Pinpoint the cell where the given text exists, returning its (X, Y) midpoint coordinate. 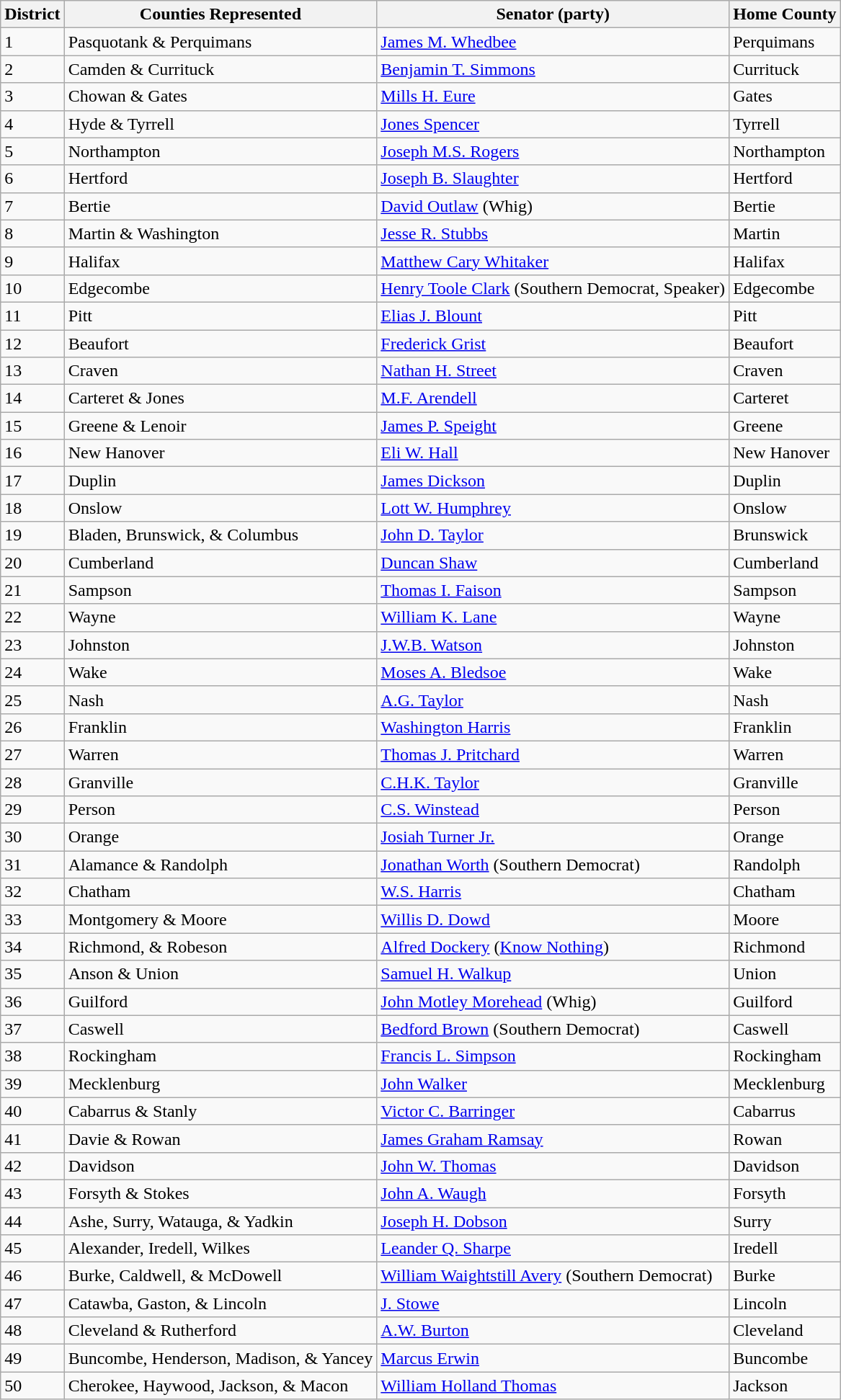
31 (32, 865)
Randolph (785, 865)
Jonathan Worth (Southern Democrat) (553, 865)
Martin (785, 233)
14 (32, 398)
36 (32, 1002)
Samuel H. Walkup (553, 974)
Washington Harris (553, 727)
John A. Waugh (553, 1193)
Jackson (785, 1386)
29 (32, 810)
37 (32, 1029)
James M. Whedbee (553, 42)
48 (32, 1331)
10 (32, 288)
43 (32, 1193)
Carteret & Jones (221, 398)
Victor C. Barringer (553, 1111)
33 (32, 919)
John Walker (553, 1084)
45 (32, 1249)
Josiah Turner Jr. (553, 837)
44 (32, 1221)
Counties Represented (221, 14)
41 (32, 1138)
5 (32, 151)
18 (32, 508)
Pasquotank & Perquimans (221, 42)
Elias J. Blount (553, 316)
39 (32, 1084)
Lott W. Humphrey (553, 508)
James Dickson (553, 481)
Catawba, Gaston, & Lincoln (221, 1303)
35 (32, 974)
38 (32, 1056)
Buncombe (785, 1358)
David Outlaw (Whig) (553, 206)
Perquimans (785, 42)
William Waightstill Avery (Southern Democrat) (553, 1276)
Burke, Caldwell, & McDowell (221, 1276)
46 (32, 1276)
22 (32, 617)
Currituck (785, 69)
40 (32, 1111)
9 (32, 261)
Martin & Washington (221, 233)
Cleveland & Rutherford (221, 1331)
49 (32, 1358)
Moore (785, 919)
Cabarrus & Stanly (221, 1111)
12 (32, 344)
Thomas I. Faison (553, 590)
26 (32, 727)
7 (32, 206)
Gates (785, 97)
50 (32, 1386)
Surry (785, 1221)
42 (32, 1166)
Alfred Dockery (Know Nothing) (553, 947)
Bladen, Brunswick, & Columbus (221, 535)
Greene (785, 426)
Nathan H. Street (553, 371)
Jesse R. Stubbs (553, 233)
Ashe, Surry, Watauga, & Yadkin (221, 1221)
13 (32, 371)
Hyde & Tyrrell (221, 124)
Marcus Erwin (553, 1358)
Cleveland (785, 1331)
Camden & Currituck (221, 69)
Rowan (785, 1138)
17 (32, 481)
C.H.K. Taylor (553, 782)
Joseph B. Slaughter (553, 179)
Joseph M.S. Rogers (553, 151)
11 (32, 316)
25 (32, 700)
4 (32, 124)
District (32, 14)
Buncombe, Henderson, Madison, & Yancey (221, 1358)
William Holland Thomas (553, 1386)
Matthew Cary Whitaker (553, 261)
Richmond (785, 947)
William K. Lane (553, 617)
Burke (785, 1276)
28 (32, 782)
32 (32, 892)
John Motley Morehead (Whig) (553, 1002)
Chowan & Gates (221, 97)
34 (32, 947)
Davie & Rowan (221, 1138)
A.G. Taylor (553, 700)
Alexander, Iredell, Wilkes (221, 1249)
Eli W. Hall (553, 453)
John D. Taylor (553, 535)
Mills H. Eure (553, 97)
47 (32, 1303)
Montgomery & Moore (221, 919)
Benjamin T. Simmons (553, 69)
Moses A. Bledsoe (553, 672)
J. Stowe (553, 1303)
Forsyth & Stokes (221, 1193)
James Graham Ramsay (553, 1138)
16 (32, 453)
3 (32, 97)
Frederick Grist (553, 344)
Jones Spencer (553, 124)
Senator (party) (553, 14)
Tyrrell (785, 124)
Joseph H. Dobson (553, 1221)
Brunswick (785, 535)
27 (32, 754)
23 (32, 645)
Cabarrus (785, 1111)
2 (32, 69)
Thomas J. Pritchard (553, 754)
John W. Thomas (553, 1166)
Anson & Union (221, 974)
Cherokee, Haywood, Jackson, & Macon (221, 1386)
21 (32, 590)
Carteret (785, 398)
C.S. Winstead (553, 810)
Home County (785, 14)
M.F. Arendell (553, 398)
15 (32, 426)
Bedford Brown (Southern Democrat) (553, 1029)
1 (32, 42)
Leander Q. Sharpe (553, 1249)
Richmond, & Robeson (221, 947)
6 (32, 179)
Henry Toole Clark (Southern Democrat, Speaker) (553, 288)
30 (32, 837)
Iredell (785, 1249)
8 (32, 233)
20 (32, 563)
Willis D. Dowd (553, 919)
J.W.B. Watson (553, 645)
James P. Speight (553, 426)
Greene & Lenoir (221, 426)
Alamance & Randolph (221, 865)
Union (785, 974)
Forsyth (785, 1193)
19 (32, 535)
Duncan Shaw (553, 563)
Lincoln (785, 1303)
A.W. Burton (553, 1331)
24 (32, 672)
W.S. Harris (553, 892)
Francis L. Simpson (553, 1056)
